Pinpoint the cell where the given text exists, returning its (X, Y) midpoint coordinate. 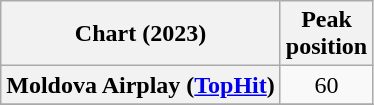
60 (326, 85)
Moldova Airplay (TopHit) (141, 85)
Peakposition (326, 34)
Chart (2023) (141, 34)
